Pinpoint the cell where the given text exists, returning its [x, y] midpoint coordinate. 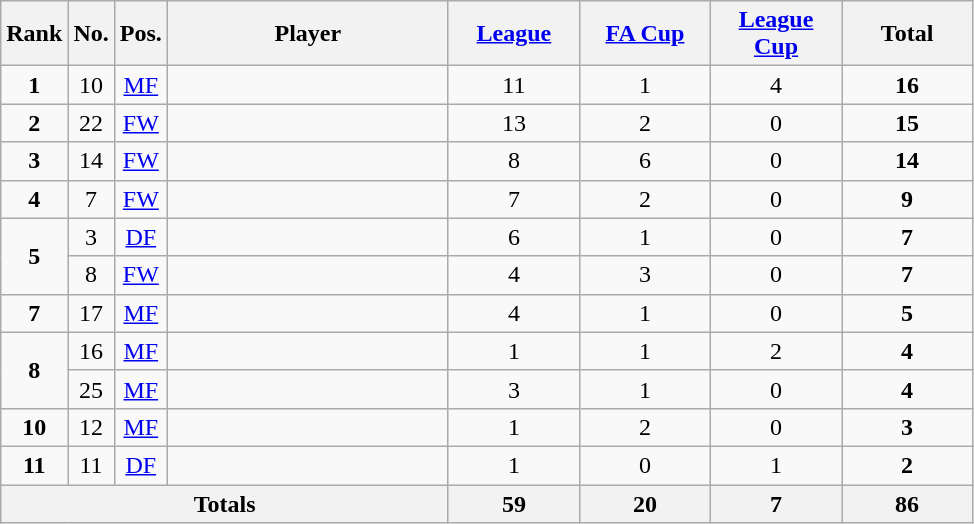
20 [644, 503]
86 [908, 503]
17 [91, 313]
Player [308, 34]
22 [91, 123]
League [514, 34]
Rank [34, 34]
12 [91, 427]
9 [908, 199]
59 [514, 503]
Pos. [140, 34]
No. [91, 34]
League Cup [776, 34]
13 [514, 123]
Totals [225, 503]
25 [91, 389]
FA Cup [644, 34]
15 [908, 123]
Total [908, 34]
